From the cell containing the given text, extract its center point as (X, Y) coordinate. 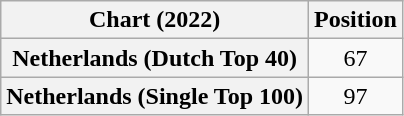
Position (356, 20)
Chart (2022) (155, 20)
Netherlands (Single Top 100) (155, 96)
Netherlands (Dutch Top 40) (155, 58)
67 (356, 58)
97 (356, 96)
